Return (x, y) of the center of cell containing provided text 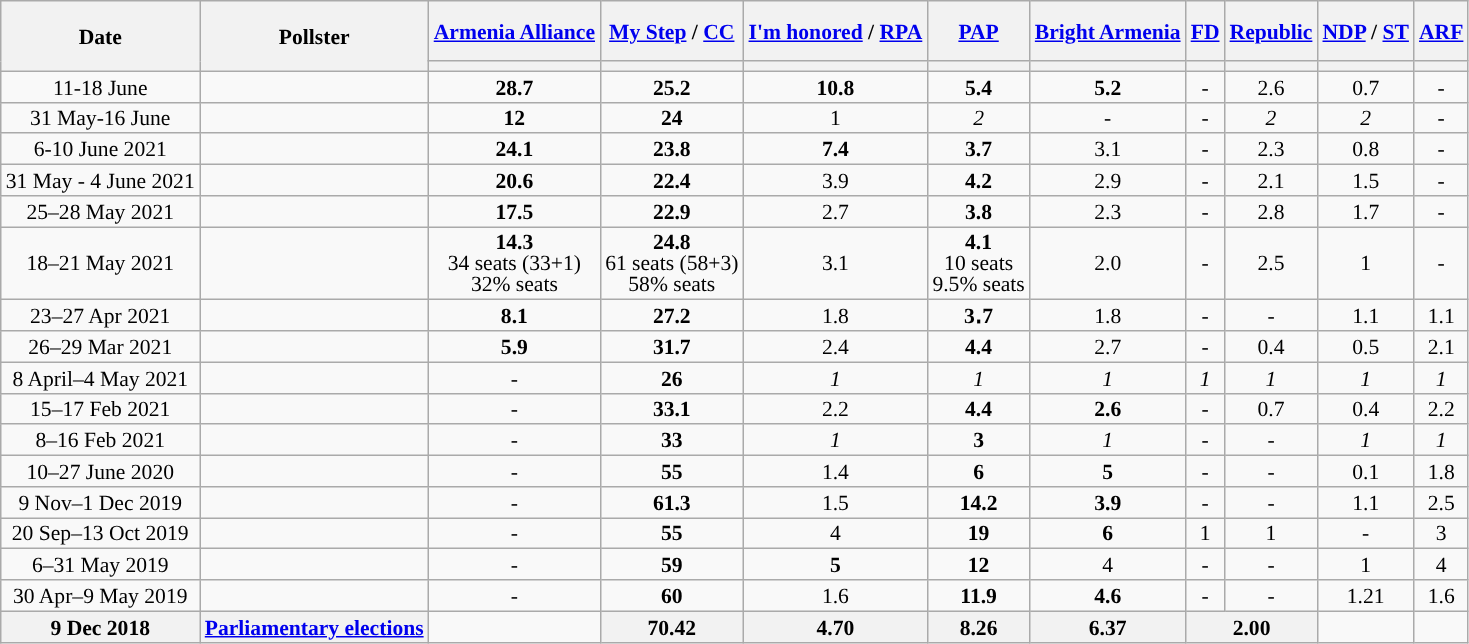
27.2 (672, 316)
11-18 June (100, 86)
6–31 May 2019 (100, 564)
FD (1206, 31)
11.9 (978, 596)
23.8 (672, 150)
60 (672, 596)
5.4 (978, 86)
0.5 (1366, 346)
1.7 (1366, 212)
1.21 (1366, 596)
2.8 (1272, 212)
Republic (1272, 31)
3.8 (978, 212)
23–27 Apr 2021 (100, 316)
1.4 (835, 472)
0.1 (1366, 472)
Pollster (314, 36)
26 (672, 378)
22.9 (672, 212)
18–21 May 2021 (100, 264)
7.4 (835, 150)
24 (672, 118)
3.7 (978, 150)
31 May-16 June (100, 118)
My Step / CC (672, 31)
4.2 (978, 180)
61.3 (672, 502)
6.37 (1108, 626)
22.4 (672, 180)
33.1 (672, 408)
Bright Armenia (1108, 31)
14.334 seats (33+1)32% seats (514, 264)
25.2 (672, 86)
10.8 (835, 86)
5.9 (514, 346)
8–16 Feb 2021 (100, 440)
59 (672, 564)
8.1 (514, 316)
I'm honored / RPA (835, 31)
70.42 (672, 626)
0.8 (1366, 150)
17.5 (514, 212)
20 Sep–13 Oct 2019 (100, 534)
4.6 (1108, 596)
20.6 (514, 180)
14.2 (978, 502)
10–27 June 2020 (100, 472)
3․7 (978, 316)
24.861 seats (58+3)58% seats (672, 264)
4.70 (835, 626)
15–17 Feb 2021 (100, 408)
Date (100, 36)
25–28 May 2021 (100, 212)
31 May - 4 June 2021 (100, 180)
33 (672, 440)
5.2 (1108, 86)
ARF (1441, 31)
4.110 seats9.5% seats (978, 264)
30 Apr–9 May 2019 (100, 596)
9 Nov–1 Dec 2019 (100, 502)
19 (978, 534)
2.4 (835, 346)
2.0 (1108, 264)
6-10 June 2021 (100, 150)
8.26 (978, 626)
26–29 Mar 2021 (100, 346)
NDP / ST (1366, 31)
2.00 (1252, 626)
9 Dec 2018 (100, 626)
PAP (978, 31)
Armenia Alliance (514, 31)
24.1 (514, 150)
8 April–4 May 2021 (100, 378)
31.7 (672, 346)
2.9 (1108, 180)
28.7 (514, 86)
Parliamentary elections (314, 626)
